Detect which cell encompasses the target text, then output its (x, y) center coordinate. 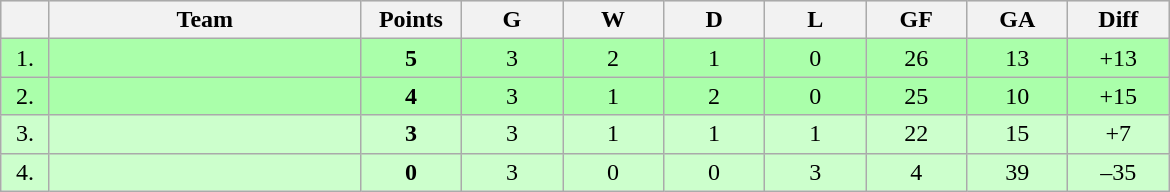
10 (1018, 96)
15 (1018, 134)
W (612, 20)
1. (26, 58)
+15 (1118, 96)
26 (916, 58)
+13 (1118, 58)
–35 (1118, 172)
Points (410, 20)
GA (1018, 20)
G (512, 20)
25 (916, 96)
5 (410, 58)
D (714, 20)
13 (1018, 58)
2. (26, 96)
3. (26, 134)
L (816, 20)
+7 (1118, 134)
GF (916, 20)
Team (204, 20)
Diff (1118, 20)
4. (26, 172)
22 (916, 134)
39 (1018, 172)
